Search for the cell housing the specified text and yield its [x, y] center coordinate. 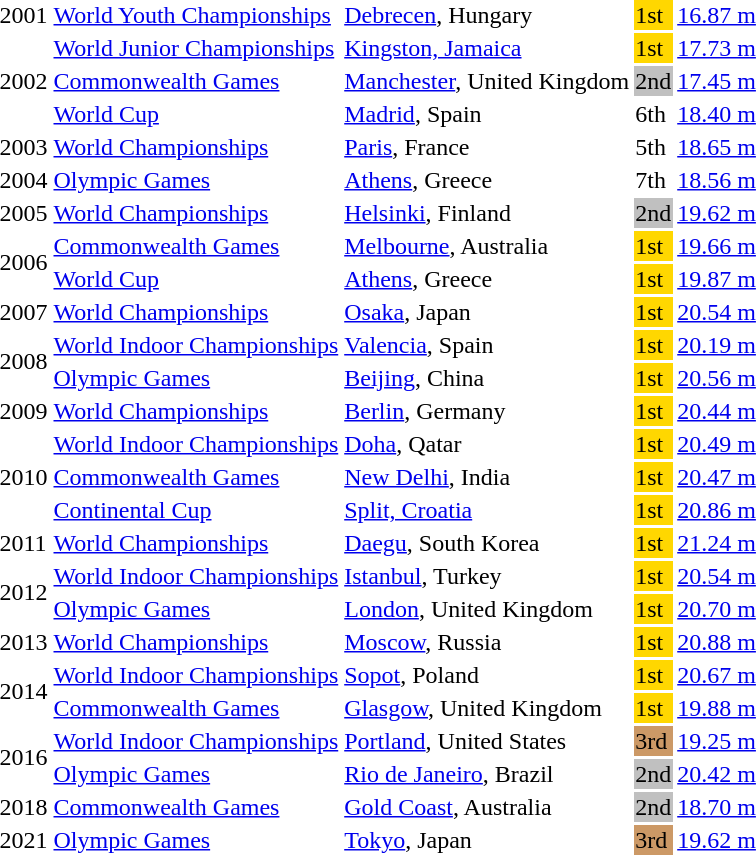
London, United Kingdom [487, 609]
Daegu, South Korea [487, 543]
Beijing, China [487, 378]
Berlin, Germany [487, 411]
Osaka, Japan [487, 312]
Istanbul, Turkey [487, 576]
7th [654, 180]
Gold Coast, Australia [487, 807]
Madrid, Spain [487, 114]
Debrecen, Hungary [487, 15]
Valencia, Spain [487, 345]
5th [654, 147]
Melbourne, Australia [487, 246]
Moscow, Russia [487, 642]
6th [654, 114]
World Junior Championships [196, 48]
Doha, Qatar [487, 444]
Glasgow, United Kingdom [487, 708]
Paris, France [487, 147]
Sopot, Poland [487, 675]
Rio de Janeiro, Brazil [487, 774]
Continental Cup [196, 510]
Split, Croatia [487, 510]
Portland, United States [487, 741]
Kingston, Jamaica [487, 48]
Manchester, United Kingdom [487, 81]
Tokyo, Japan [487, 840]
New Delhi, India [487, 477]
Helsinki, Finland [487, 213]
World Youth Championships [196, 15]
